Capture the cell that displays the provided text and extract its (x, y) central coordinate. 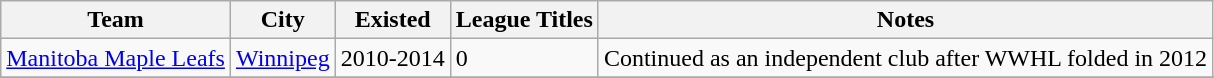
0 (524, 58)
Manitoba Maple Leafs (116, 58)
City (282, 20)
Notes (905, 20)
2010-2014 (392, 58)
Continued as an independent club after WWHL folded in 2012 (905, 58)
Existed (392, 20)
League Titles (524, 20)
Team (116, 20)
Winnipeg (282, 58)
